Locate the cell with the specified text and output its [X, Y] center coordinate. 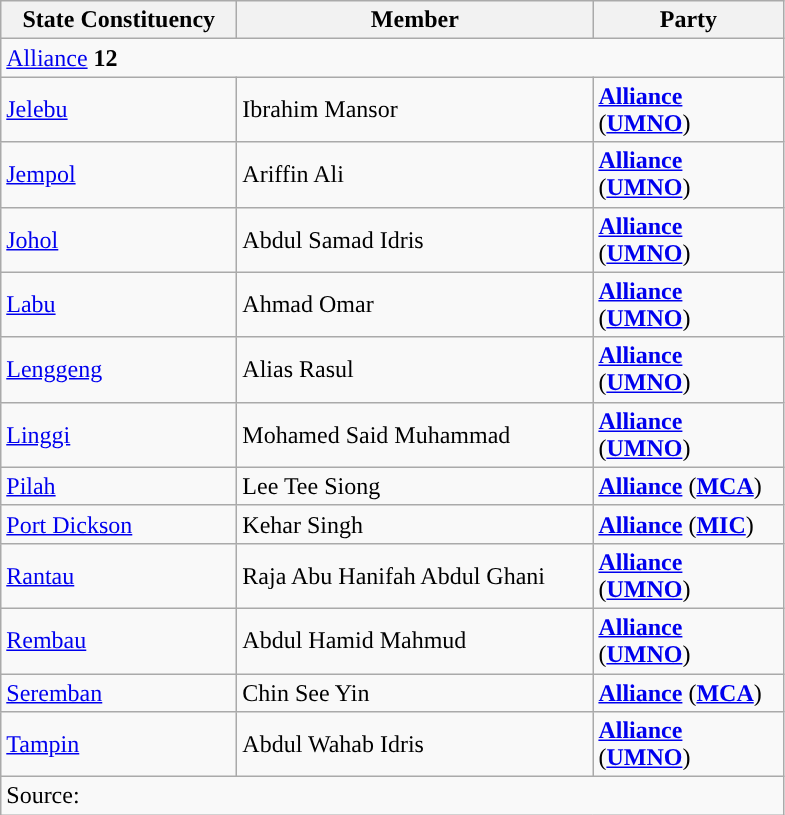
Port Dickson [119, 524]
Lee Tee Siong [415, 486]
Source: [392, 796]
Abdul Samad Idris [415, 240]
Alliance 12 [392, 58]
Party [688, 20]
Jempol [119, 174]
Labu [119, 304]
Raja Abu Hanifah Abdul Ghani [415, 576]
Johol [119, 240]
Pilah [119, 486]
Alliance (MIC) [688, 524]
Abdul Hamid Mahmud [415, 640]
Rantau [119, 576]
Kehar Singh [415, 524]
Tampin [119, 744]
Alias Rasul [415, 370]
Seremban [119, 693]
Member [415, 20]
Ahmad Omar [415, 304]
State Constituency [119, 20]
Rembau [119, 640]
Abdul Wahab Idris [415, 744]
Chin See Yin [415, 693]
Ibrahim Mansor [415, 110]
Jelebu [119, 110]
Ariffin Ali [415, 174]
Lenggeng [119, 370]
Mohamed Said Muhammad [415, 434]
Linggi [119, 434]
